Provide the [X, Y] coordinate of the cell's center where the given text is located.  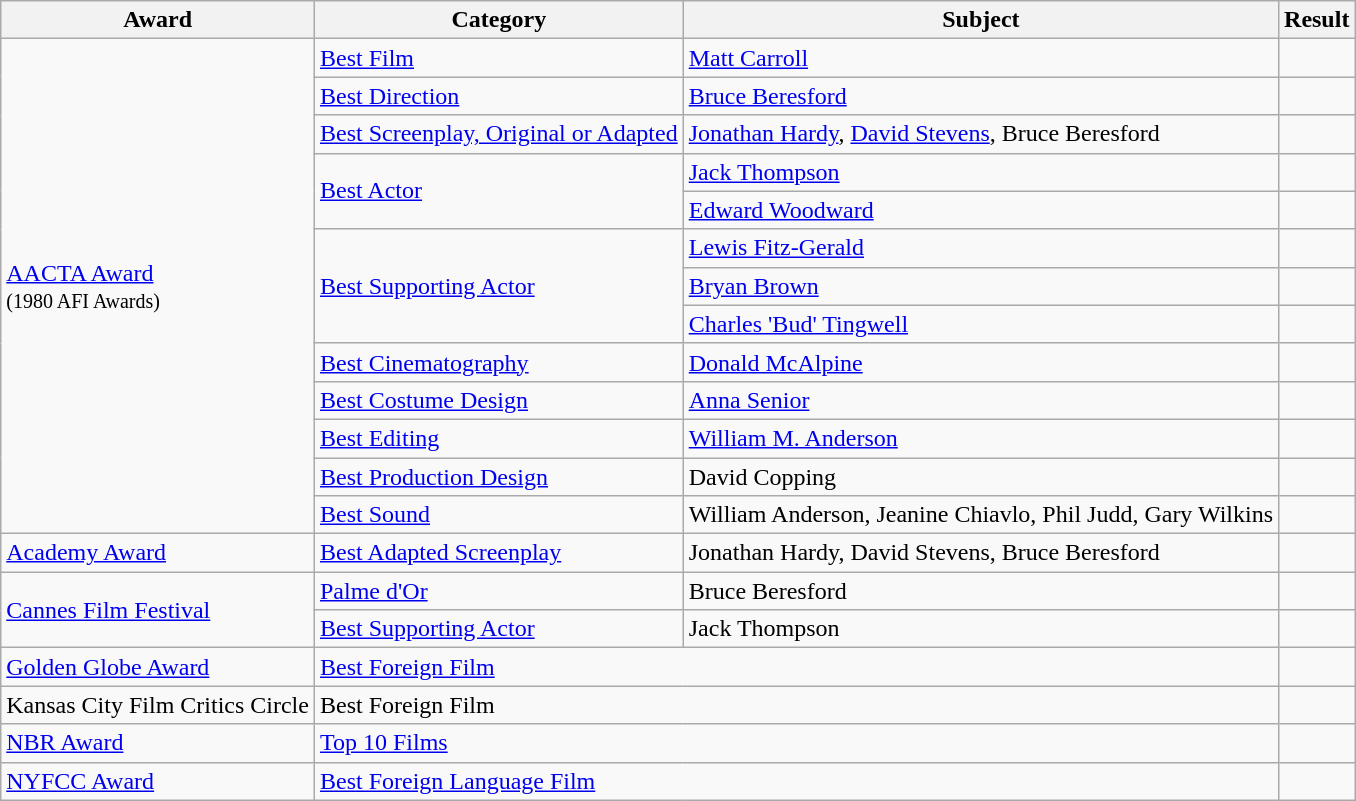
NYFCC Award [158, 781]
Anna Senior [980, 400]
Best Costume Design [498, 400]
Charles 'Bud' Tingwell [980, 324]
Best Cinematography [498, 362]
Best Adapted Screenplay [498, 553]
David Copping [980, 477]
Best Foreign Language Film [796, 781]
Best Sound [498, 515]
Academy Award [158, 553]
William M. Anderson [980, 438]
Donald McAlpine [980, 362]
Subject [980, 20]
Bryan Brown [980, 286]
Kansas City Film Critics Circle [158, 705]
Top 10 Films [796, 743]
Best Production Design [498, 477]
Matt Carroll [980, 58]
AACTA Award(1980 AFI Awards) [158, 286]
Golden Globe Award [158, 667]
Result [1317, 20]
Lewis Fitz-Gerald [980, 248]
Palme d'Or [498, 591]
Category [498, 20]
William Anderson, Jeanine Chiavlo, Phil Judd, Gary Wilkins [980, 515]
Best Film [498, 58]
NBR Award [158, 743]
Best Screenplay, Original or Adapted [498, 134]
Best Direction [498, 96]
Award [158, 20]
Edward Woodward [980, 210]
Cannes Film Festival [158, 610]
Best Editing [498, 438]
Best Actor [498, 191]
